Locate the cell with the specified text and output its [X, Y] center coordinate. 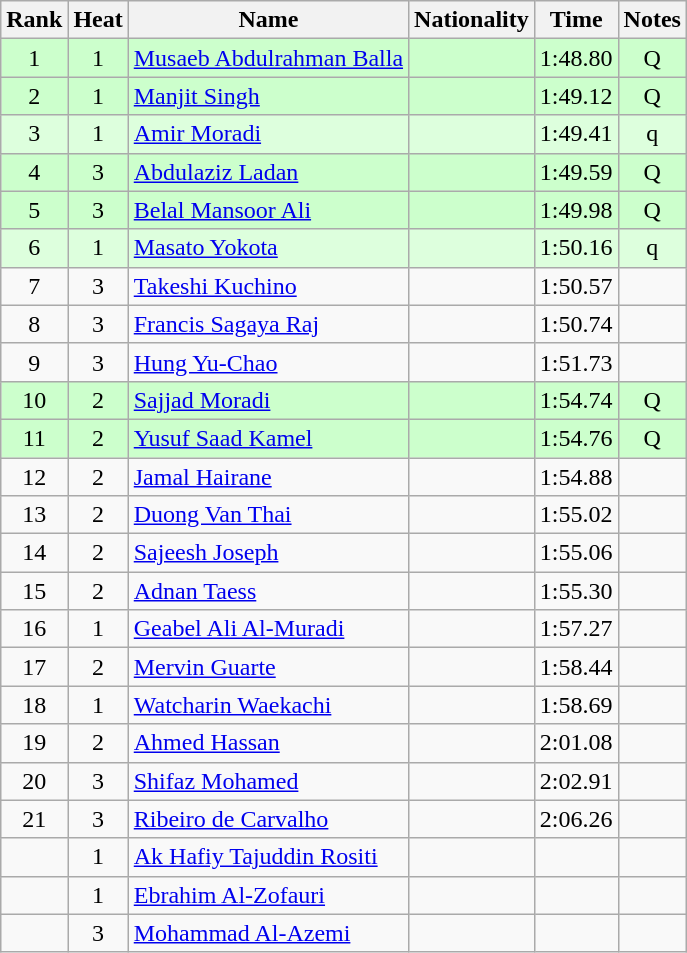
12 [34, 477]
18 [34, 705]
1:57.27 [576, 629]
1:55.30 [576, 591]
1:49.98 [576, 210]
Amir Moradi [268, 134]
Manjit Singh [268, 96]
1:55.02 [576, 515]
Name [268, 20]
Sajeesh Joseph [268, 553]
Masato Yokota [268, 248]
1:55.06 [576, 553]
Heat [98, 20]
5 [34, 210]
Adnan Taess [268, 591]
Belal Mansoor Ali [268, 210]
4 [34, 172]
1:50.16 [576, 248]
Ebrahim Al-Zofauri [268, 895]
6 [34, 248]
Time [576, 20]
1:54.76 [576, 438]
1:49.41 [576, 134]
15 [34, 591]
Shifaz Mohamed [268, 781]
9 [34, 362]
2:01.08 [576, 743]
19 [34, 743]
Mohammad Al-Azemi [268, 933]
10 [34, 400]
1:49.59 [576, 172]
Yusuf Saad Kamel [268, 438]
Mervin Guarte [268, 667]
Ribeiro de Carvalho [268, 819]
16 [34, 629]
2:02.91 [576, 781]
1:54.74 [576, 400]
1:54.88 [576, 477]
17 [34, 667]
7 [34, 286]
Musaeb Abdulrahman Balla [268, 58]
Watcharin Waekachi [268, 705]
Takeshi Kuchino [268, 286]
21 [34, 819]
Ak Hafiy Tajuddin Rositi [268, 857]
8 [34, 324]
1:58.69 [576, 705]
Duong Van Thai [268, 515]
Hung Yu-Chao [268, 362]
13 [34, 515]
1:58.44 [576, 667]
1:48.80 [576, 58]
14 [34, 553]
Abdulaziz Ladan [268, 172]
Francis Sagaya Raj [268, 324]
Nationality [472, 20]
Rank [34, 20]
Geabel Ali Al-Muradi [268, 629]
1:51.73 [576, 362]
11 [34, 438]
20 [34, 781]
Ahmed Hassan [268, 743]
1:50.57 [576, 286]
2:06.26 [576, 819]
1:49.12 [576, 96]
Jamal Hairane [268, 477]
Sajjad Moradi [268, 400]
1:50.74 [576, 324]
Notes [652, 20]
